Return [x, y] of the center of cell containing provided text 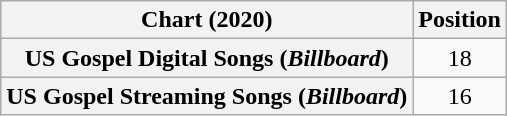
Position [460, 20]
US Gospel Streaming Songs (Billboard) [207, 96]
16 [460, 96]
US Gospel Digital Songs (Billboard) [207, 58]
Chart (2020) [207, 20]
18 [460, 58]
